From the cell containing the given text, extract its center point as (x, y) coordinate. 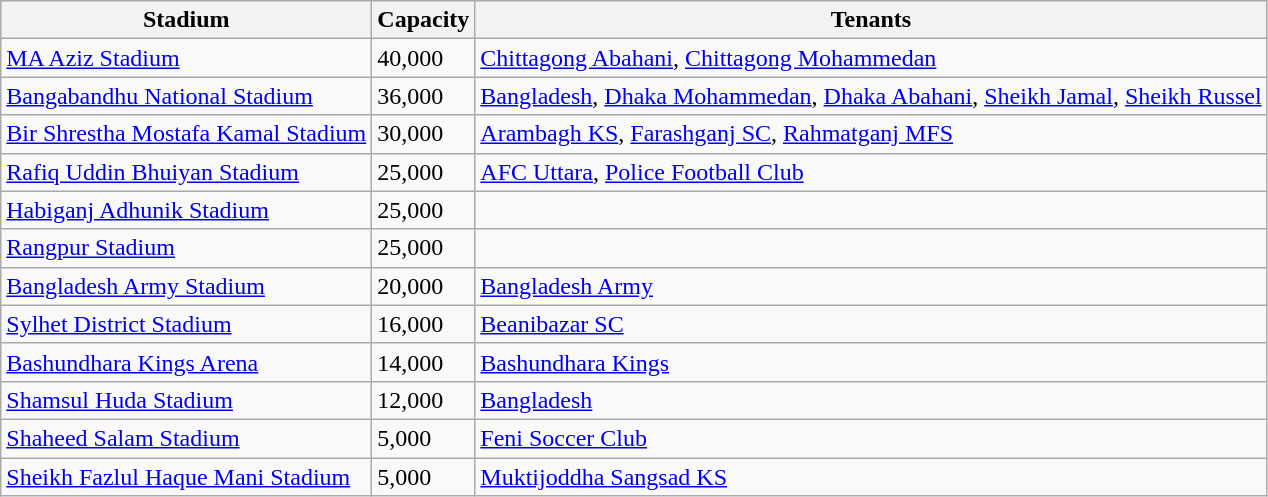
Capacity (424, 20)
Bangladesh Army Stadium (186, 286)
Arambagh KS, Farashganj SC, Rahmatganj MFS (871, 134)
Bashundhara Kings Arena (186, 362)
Habiganj Adhunik Stadium (186, 210)
12,000 (424, 400)
Sylhet District Stadium (186, 324)
Bir Shrestha Mostafa Kamal Stadium (186, 134)
Stadium (186, 20)
Bangabandhu National Stadium (186, 96)
30,000 (424, 134)
Shaheed Salam Stadium (186, 438)
Rangpur Stadium (186, 248)
Feni Soccer Club (871, 438)
Tenants (871, 20)
Bangladesh Army (871, 286)
Bangladesh (871, 400)
Shamsul Huda Stadium (186, 400)
MA Aziz Stadium (186, 58)
AFC Uttara, Police Football Club (871, 172)
36,000 (424, 96)
Rafiq Uddin Bhuiyan Stadium (186, 172)
Chittagong Abahani, Chittagong Mohammedan (871, 58)
Beanibazar SC (871, 324)
16,000 (424, 324)
20,000 (424, 286)
40,000 (424, 58)
Bashundhara Kings (871, 362)
Sheikh Fazlul Haque Mani Stadium (186, 477)
Bangladesh, Dhaka Mohammedan, Dhaka Abahani, Sheikh Jamal, Sheikh Russel (871, 96)
14,000 (424, 362)
Muktijoddha Sangsad KS (871, 477)
